Capture the cell that displays the provided text and extract its (x, y) central coordinate. 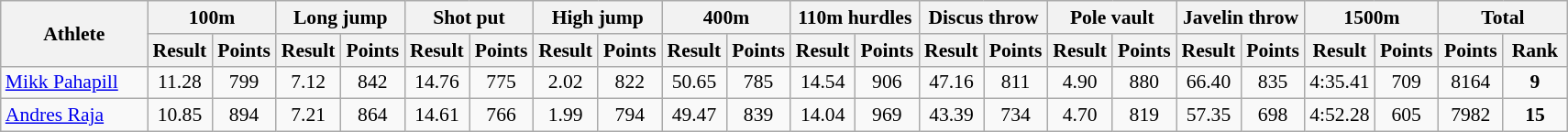
7.12 (308, 82)
66.40 (1209, 82)
1.99 (566, 115)
4.90 (1080, 82)
Rank (1535, 50)
906 (887, 82)
Long jump (340, 17)
775 (502, 82)
14.54 (823, 82)
839 (758, 115)
698 (1273, 115)
Total (1503, 17)
49.47 (694, 115)
7.21 (308, 115)
709 (1407, 82)
10.85 (180, 115)
Javelin throw (1241, 17)
400m (726, 17)
Pole vault (1112, 17)
47.16 (951, 82)
11.28 (180, 82)
9 (1535, 82)
605 (1407, 115)
4.70 (1080, 115)
811 (1015, 82)
Discus throw (983, 17)
100m (212, 17)
819 (1144, 115)
894 (244, 115)
50.65 (694, 82)
1500m (1372, 17)
4:35.41 (1339, 82)
Shot put (469, 17)
15 (1535, 115)
864 (372, 115)
14.76 (436, 82)
57.35 (1209, 115)
Mikk Pahapill (74, 82)
799 (244, 82)
Athlete (74, 33)
835 (1273, 82)
14.04 (823, 115)
43.39 (951, 115)
794 (630, 115)
969 (887, 115)
7982 (1471, 115)
785 (758, 82)
2.02 (566, 82)
8164 (1471, 82)
734 (1015, 115)
4:52.28 (1339, 115)
110m hurdles (855, 17)
766 (502, 115)
822 (630, 82)
High jump (598, 17)
Andres Raja (74, 115)
880 (1144, 82)
14.61 (436, 115)
842 (372, 82)
